Search for the cell housing the specified text and yield its (x, y) center coordinate. 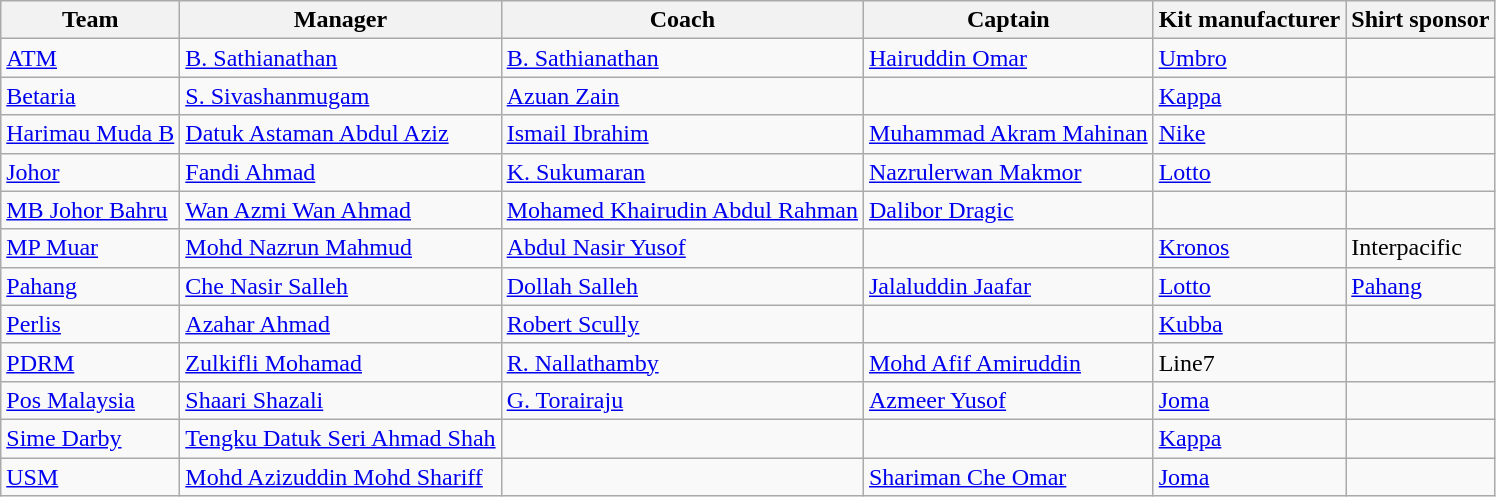
Betaria (90, 96)
MB Johor Bahru (90, 210)
ATM (90, 58)
Fandi Ahmad (340, 172)
Mohd Afif Amiruddin (1008, 362)
Shirt sponsor (1420, 20)
Kubba (1250, 324)
MP Muar (90, 248)
Mohamed Khairudin Abdul Rahman (682, 210)
Umbro (1250, 58)
Nazrulerwan Makmor (1008, 172)
Tengku Datuk Seri Ahmad Shah (340, 438)
Hairuddin Omar (1008, 58)
Johor (90, 172)
Shaari Shazali (340, 400)
Dalibor Dragic (1008, 210)
Interpacific (1420, 248)
G. Torairaju (682, 400)
Wan Azmi Wan Ahmad (340, 210)
R. Nallathamby (682, 362)
USM (90, 477)
Captain (1008, 20)
Kit manufacturer (1250, 20)
Mohd Nazrun Mahmud (340, 248)
S. Sivashanmugam (340, 96)
Muhammad Akram Mahinan (1008, 134)
Robert Scully (682, 324)
Datuk Astaman Abdul Aziz (340, 134)
Line7 (1250, 362)
Shariman Che Omar (1008, 477)
Abdul Nasir Yusof (682, 248)
Mohd Azizuddin Mohd Shariff (340, 477)
Jalaluddin Jaafar (1008, 286)
Team (90, 20)
Coach (682, 20)
Azmeer Yusof (1008, 400)
Dollah Salleh (682, 286)
Kronos (1250, 248)
Zulkifli Mohamad (340, 362)
Manager (340, 20)
Perlis (90, 324)
Pos Malaysia (90, 400)
Azuan Zain (682, 96)
PDRM (90, 362)
Azahar Ahmad (340, 324)
Nike (1250, 134)
K. Sukumaran (682, 172)
Sime Darby (90, 438)
Ismail Ibrahim (682, 134)
Harimau Muda B (90, 134)
Che Nasir Salleh (340, 286)
